Extract the (x, y) coordinate from the center of the cell holding the provided text.  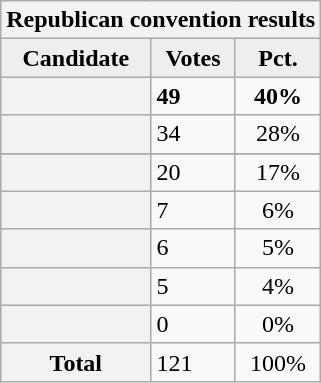
4% (278, 286)
Pct. (278, 58)
7 (193, 210)
Republican convention results (161, 20)
0% (278, 324)
Total (76, 362)
0 (193, 324)
5% (278, 248)
17% (278, 172)
Candidate (76, 58)
Votes (193, 58)
49 (193, 96)
121 (193, 362)
100% (278, 362)
34 (193, 134)
6 (193, 248)
28% (278, 134)
6% (278, 210)
40% (278, 96)
20 (193, 172)
5 (193, 286)
